Detect which cell encompasses the target text, then output its (x, y) center coordinate. 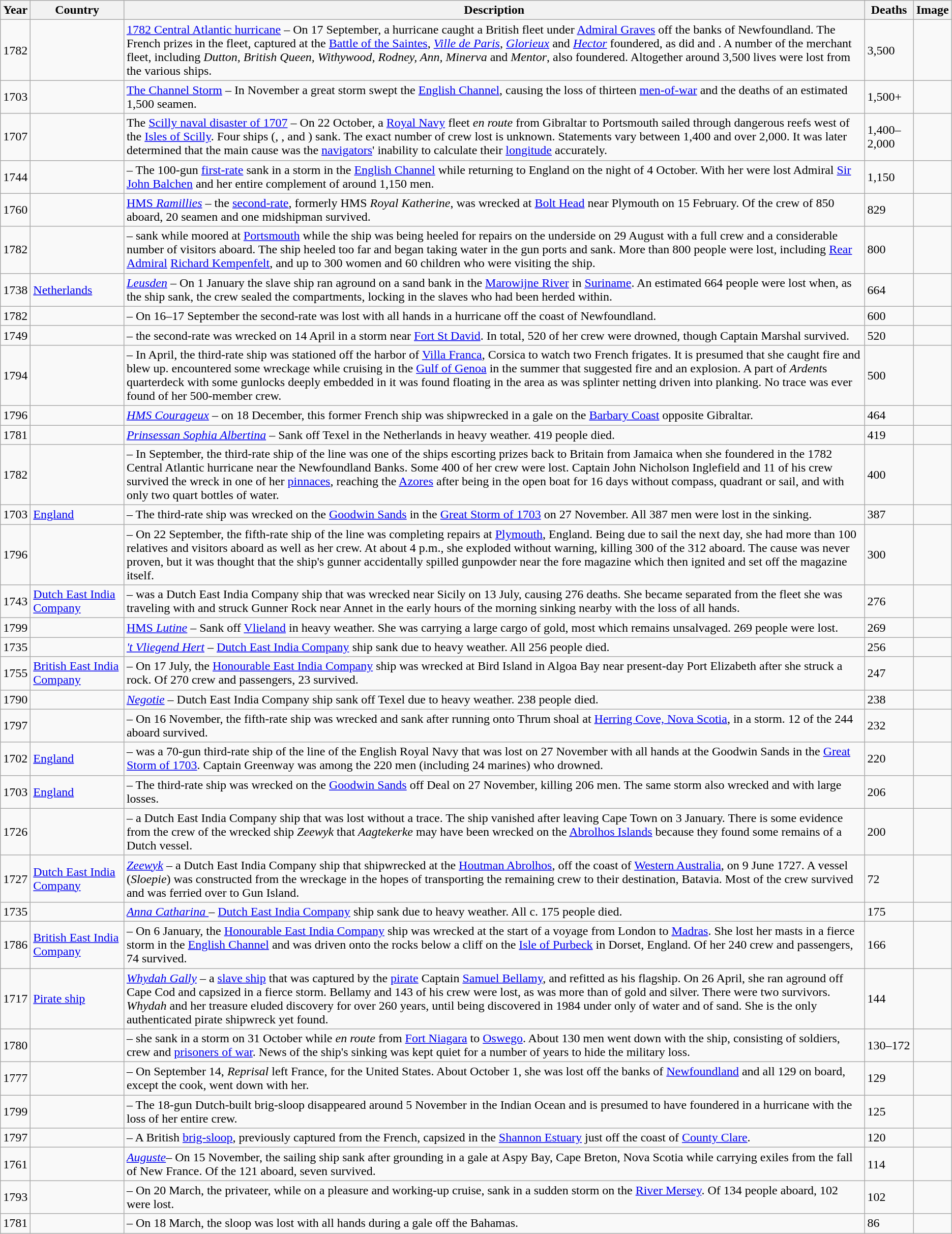
1780 (15, 1046)
Image (933, 10)
72 (889, 878)
114 (889, 1164)
1717 (15, 999)
206 (889, 791)
1760 (15, 210)
600 (889, 316)
1755 (15, 673)
Description (494, 10)
Deaths (889, 10)
1,500+ (889, 97)
247 (889, 673)
Prinsessan Sophia Albertina – Sank off Texel in the Netherlands in heavy weather. 419 people died. (494, 435)
829 (889, 210)
800 (889, 250)
Country (77, 10)
464 (889, 415)
1726 (15, 832)
232 (889, 725)
419 (889, 435)
1761 (15, 1164)
1790 (15, 699)
1,150 (889, 177)
1794 (15, 375)
276 (889, 601)
269 (889, 628)
520 (889, 335)
– On 18 March, the sloop was lost with all hands during a gale off the Bahamas. (494, 1223)
400 (889, 475)
238 (889, 699)
664 (889, 290)
1707 (15, 137)
Pirate ship (77, 999)
1786 (15, 945)
120 (889, 1138)
– The third-rate ship was wrecked on the Goodwin Sands in the Great Storm of 1703 on 27 November. All 387 men were lost in the sinking. (494, 515)
HMS Courageux – on 18 December, this former French ship was shipwrecked in a gale on the Barbary Coast opposite Gibraltar. (494, 415)
Year (15, 10)
1738 (15, 290)
1749 (15, 335)
125 (889, 1112)
102 (889, 1197)
500 (889, 375)
1727 (15, 878)
Negotie – Dutch East India Company ship sank off Texel due to heavy weather. 238 people died. (494, 699)
Anna Catharina – Dutch East India Company ship sank due to heavy weather. All c. 175 people died. (494, 912)
144 (889, 999)
200 (889, 832)
1744 (15, 177)
HMS Lutine – Sank off Vlieland in heavy weather. She was carrying a large cargo of gold, most which remains unsalvaged. 269 people were lost. (494, 628)
256 (889, 647)
– On 16–17 September the second-rate was lost with all hands in a hurricane off the coast of Newfoundland. (494, 316)
1793 (15, 1197)
129 (889, 1078)
1743 (15, 601)
86 (889, 1223)
300 (889, 554)
– A British brig-sloop, previously captured from the French, capsized in the Shannon Estuary just off the coast of County Clare. (494, 1138)
't Vliegend Hert – Dutch East India Company ship sank due to heavy weather. All 256 people died. (494, 647)
1777 (15, 1078)
175 (889, 912)
Netherlands (77, 290)
– the second-rate was wrecked on 14 April in a storm near Fort St David. In total, 520 of her crew were drowned, though Captain Marshal survived. (494, 335)
3,500 (889, 50)
1,400–2,000 (889, 137)
387 (889, 515)
– The third-rate ship was wrecked on the Goodwin Sands off Deal on 27 November, killing 206 men. The same storm also wrecked and with large losses. (494, 791)
1702 (15, 759)
130–172 (889, 1046)
220 (889, 759)
166 (889, 945)
